Output the [x, y] coordinate of the center of the cell containing the given text.  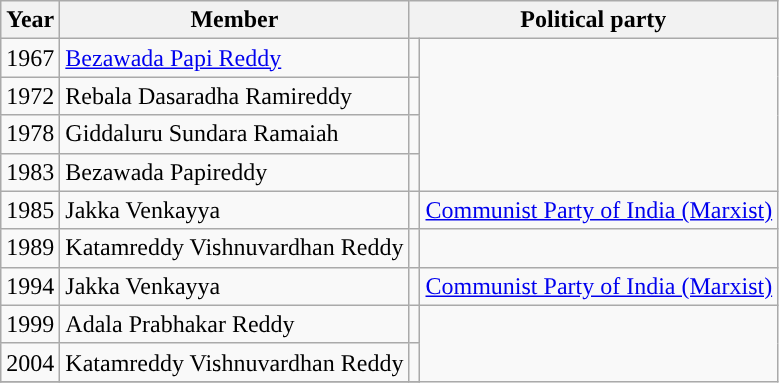
1978 [30, 134]
1967 [30, 58]
Bezawada Papi Reddy [234, 58]
Political party [594, 20]
Rebala Dasaradha Ramireddy [234, 96]
1999 [30, 324]
1983 [30, 172]
2004 [30, 362]
Year [30, 20]
1985 [30, 210]
Adala Prabhakar Reddy [234, 324]
1972 [30, 96]
Giddaluru Sundara Ramaiah [234, 134]
1994 [30, 286]
Bezawada Papireddy [234, 172]
Member [234, 20]
1989 [30, 248]
